For the text-containing cell, return its midpoint in [x, y] coordinate format. 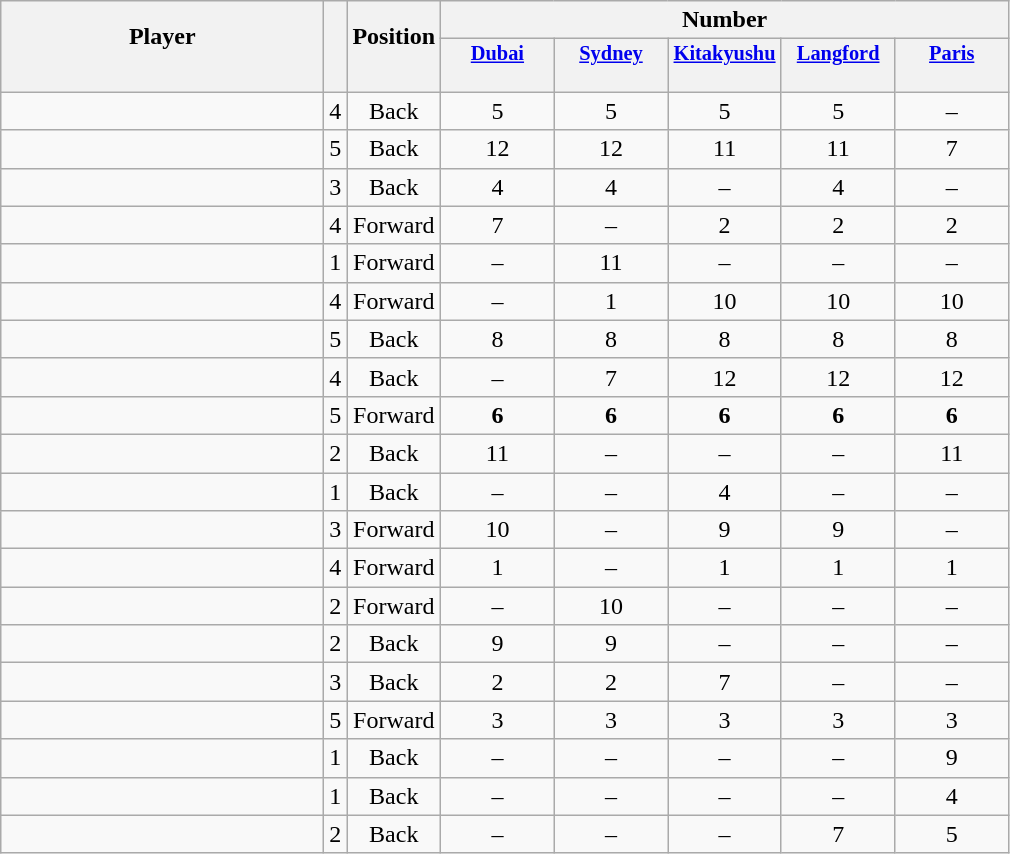
Position [394, 36]
Number [725, 20]
Kitakyushu [725, 54]
Langford [838, 54]
Sydney [611, 54]
Player [162, 36]
Dubai [498, 54]
Paris [952, 54]
